Provide the (X, Y) coordinate of the cell's center where the given text is located.  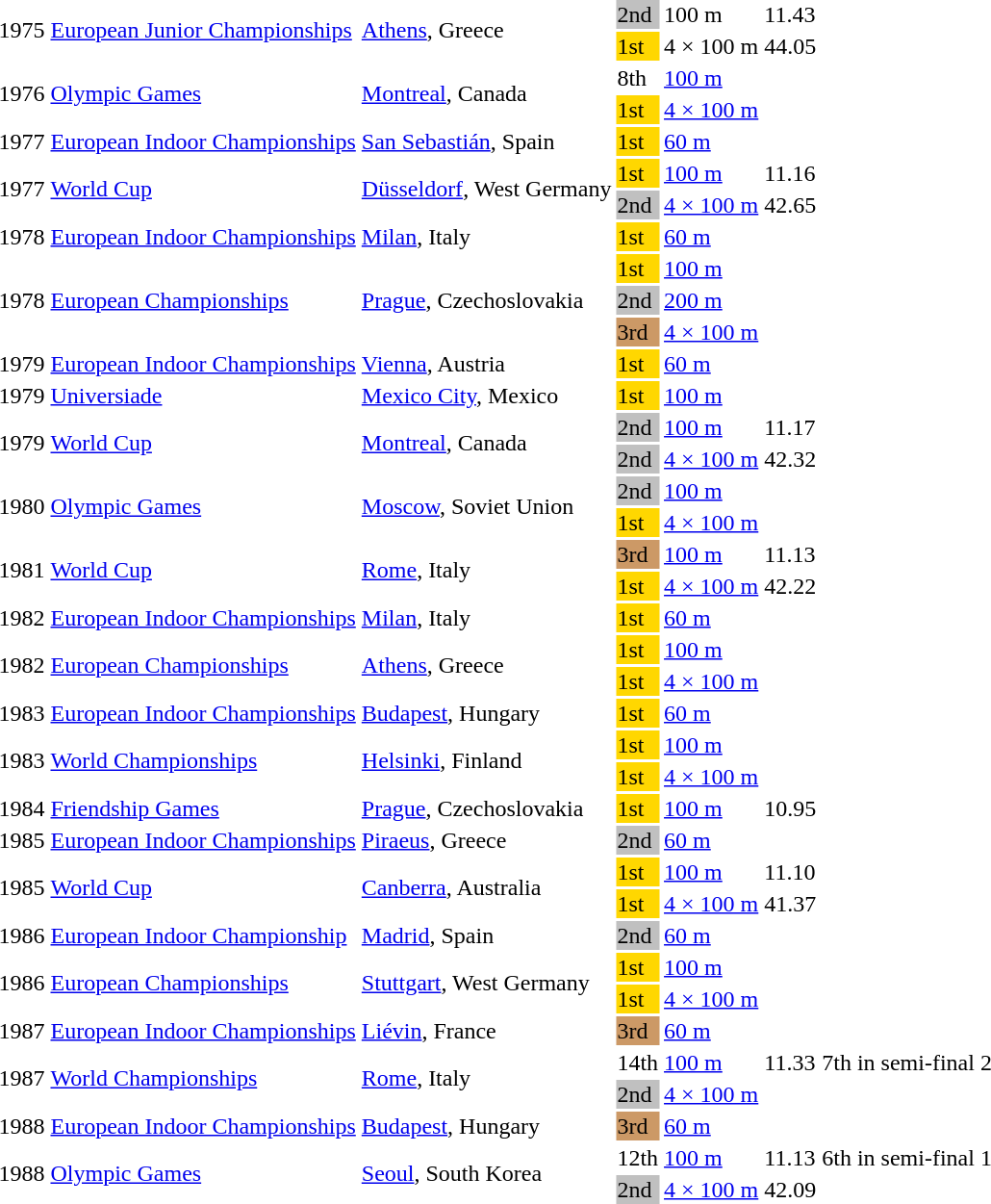
10.95 (791, 808)
Düsseldorf, West Germany (487, 189)
Friendship Games (203, 808)
Canberra, Australia (487, 887)
Helsinki, Finland (487, 760)
14th (638, 1063)
41.37 (791, 904)
8th (638, 78)
Universiade (203, 396)
Vienna, Austria (487, 364)
44.05 (791, 46)
200 m (712, 300)
42.65 (791, 205)
11.10 (791, 872)
11.16 (791, 173)
12th (638, 1158)
42.09 (791, 1190)
European Junior Championships (203, 31)
Mexico City, Mexico (487, 396)
Piraeus, Greece (487, 840)
42.32 (791, 459)
European Indoor Championship (203, 935)
Madrid, Spain (487, 935)
11.33 (791, 1063)
Stuttgart, West Germany (487, 984)
Seoul, South Korea (487, 1174)
11.43 (791, 14)
Liévin, France (487, 1031)
San Sebastián, Spain (487, 141)
11.17 (791, 427)
Moscow, Soviet Union (487, 506)
42.22 (791, 586)
